Determine the [X, Y] coordinate at the center of the cell enclosing the given text.  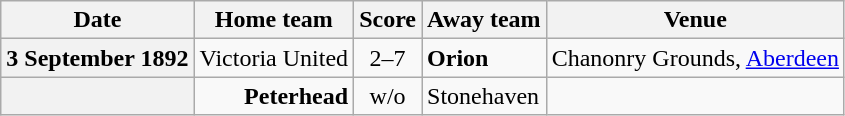
Away team [484, 20]
Venue [695, 20]
w/o [388, 96]
Home team [274, 20]
2–7 [388, 58]
Date [98, 20]
3 September 1892 [98, 58]
Score [388, 20]
Peterhead [274, 96]
Victoria United [274, 58]
Orion [484, 58]
Chanonry Grounds, Aberdeen [695, 58]
Stonehaven [484, 96]
